Output the (x, y) coordinate of the center of the cell containing the given text.  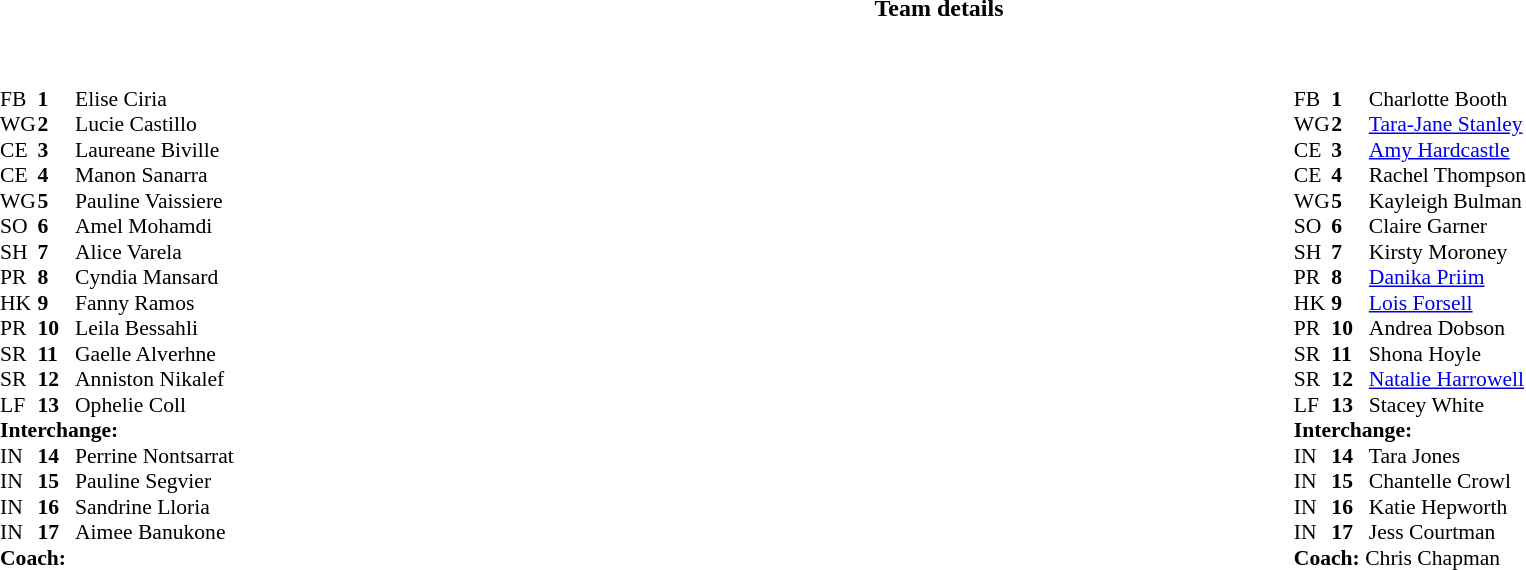
Sandrine Lloria (154, 507)
Amy Hardcastle (1448, 150)
Lois Forsell (1448, 303)
Danika Priim (1448, 277)
Fanny Ramos (154, 303)
Andrea Dobson (1448, 329)
Elise Ciria (154, 99)
Alice Varela (154, 252)
Amel Mohamdi (154, 227)
Manon Sanarra (154, 175)
Tara-Jane Stanley (1448, 125)
Jess Courtman (1448, 533)
Laureane Biville (154, 150)
Claire Garner (1448, 227)
Tara Jones (1448, 456)
Pauline Vaissiere (154, 201)
Anniston Nikalef (154, 379)
Pauline Segvier (154, 481)
Shona Hoyle (1448, 354)
Leila Bessahli (154, 329)
Gaelle Alverhne (154, 354)
Stacey White (1448, 405)
Lucie Castillo (154, 125)
Katie Hepworth (1448, 507)
Natalie Harrowell (1448, 379)
Aimee Banukone (154, 533)
Kirsty Moroney (1448, 252)
Cyndia Mansard (154, 277)
Kayleigh Bulman (1448, 201)
Perrine Nontsarrat (154, 456)
Charlotte Booth (1448, 99)
Ophelie Coll (154, 405)
Rachel Thompson (1448, 175)
Chantelle Crowl (1448, 481)
